Determine the [X, Y] coordinate at the center of the cell enclosing the given text.  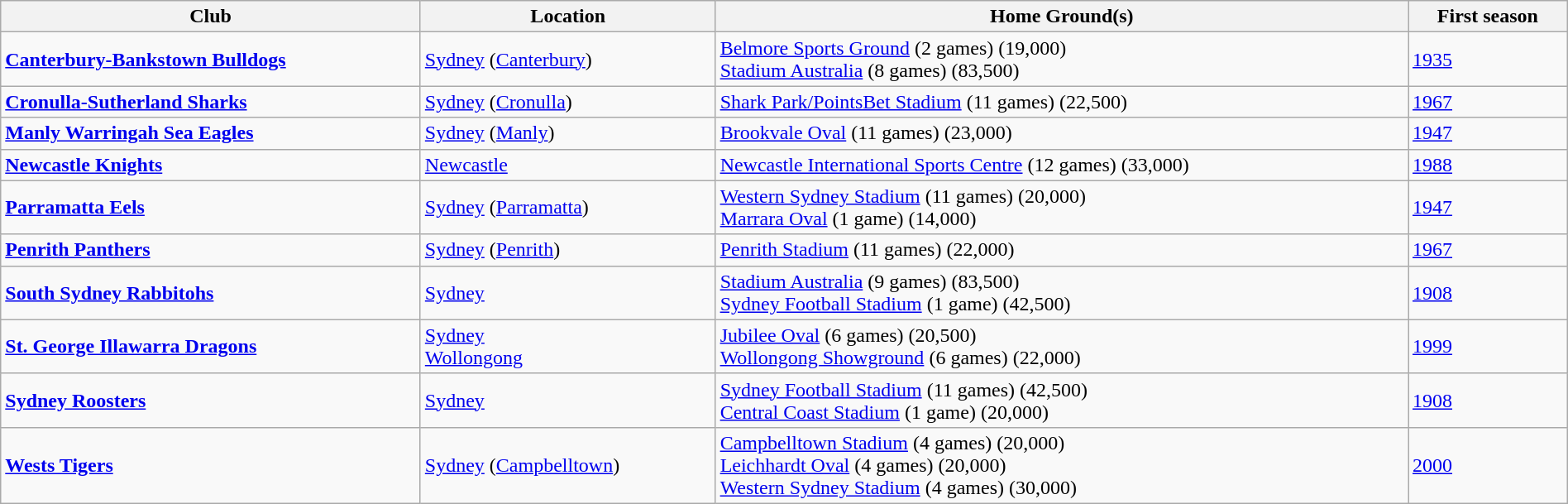
SydneyWollongong [567, 346]
Shark Park/PointsBet Stadium (11 games) (22,500) [1062, 102]
Wests Tigers [211, 465]
Cronulla-Sutherland Sharks [211, 102]
Western Sydney Stadium (11 games) (20,000)Marrara Oval (1 game) (14,000) [1062, 207]
First season [1487, 17]
Sydney (Cronulla) [567, 102]
Newcastle Knights [211, 165]
Newcastle [567, 165]
Location [567, 17]
Belmore Sports Ground (2 games) (19,000) Stadium Australia (8 games) (83,500) [1062, 60]
Sydney Roosters [211, 401]
Penrith Stadium (11 games) (22,000) [1062, 250]
Parramatta Eels [211, 207]
Home Ground(s) [1062, 17]
Campbelltown Stadium (4 games) (20,000) Leichhardt Oval (4 games) (20,000) Western Sydney Stadium (4 games) (30,000) [1062, 465]
Sydney (Canterbury) [567, 60]
Newcastle International Sports Centre (12 games) (33,000) [1062, 165]
Jubilee Oval (6 games) (20,500)Wollongong Showground (6 games) (22,000) [1062, 346]
1988 [1487, 165]
St. George Illawarra Dragons [211, 346]
Sydney Football Stadium (11 games) (42,500) Central Coast Stadium (1 game) (20,000) [1062, 401]
South Sydney Rabbitohs [211, 293]
Sydney (Parramatta) [567, 207]
Brookvale Oval (11 games) (23,000) [1062, 133]
Canterbury-Bankstown Bulldogs [211, 60]
Sydney (Campbelltown) [567, 465]
Sydney (Manly) [567, 133]
Sydney (Penrith) [567, 250]
Penrith Panthers [211, 250]
Stadium Australia (9 games) (83,500)Sydney Football Stadium (1 game) (42,500) [1062, 293]
Club [211, 17]
2000 [1487, 465]
1935 [1487, 60]
Manly Warringah Sea Eagles [211, 133]
1999 [1487, 346]
